Search for the cell housing the specified text and yield its (X, Y) center coordinate. 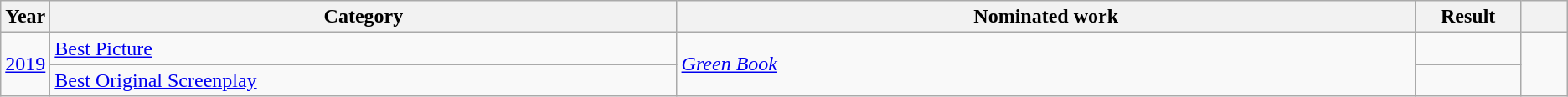
Best Picture (364, 48)
Year (25, 17)
Best Original Screenplay (364, 80)
Result (1467, 17)
Green Book (1045, 64)
2019 (25, 64)
Category (364, 17)
Nominated work (1045, 17)
